Capture the cell that displays the provided text and extract its [X, Y] central coordinate. 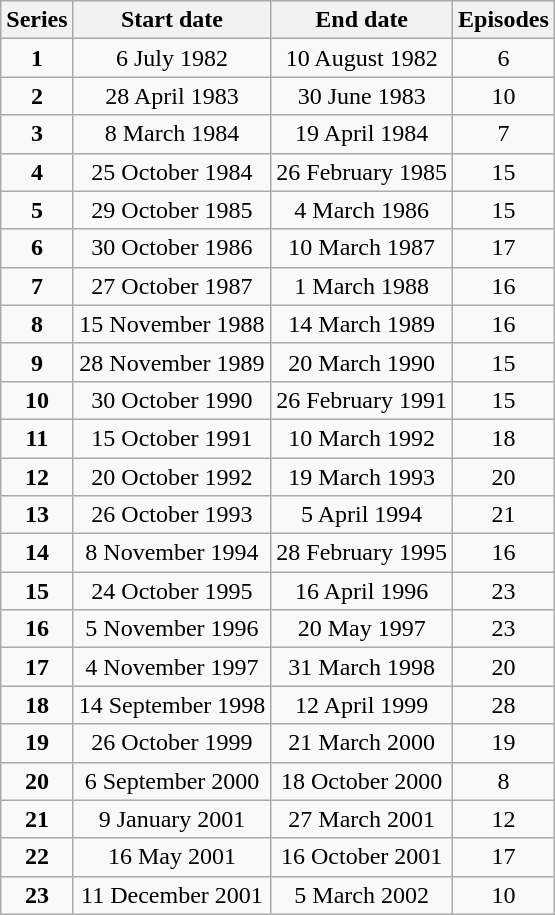
Series [37, 20]
16 May 2001 [172, 857]
9 [37, 362]
14 March 1989 [362, 324]
26 October 1999 [172, 743]
8 March 1984 [172, 134]
31 March 1998 [362, 667]
14 [37, 553]
4 November 1997 [172, 667]
9 January 2001 [172, 819]
26 October 1993 [172, 515]
28 [504, 705]
10 March 1987 [362, 248]
22 [37, 857]
20 October 1992 [172, 477]
8 November 1994 [172, 553]
28 November 1989 [172, 362]
30 June 1983 [362, 96]
5 [37, 210]
End date [362, 20]
4 [37, 172]
10 August 1982 [362, 58]
12 April 1999 [362, 705]
5 March 2002 [362, 895]
26 February 1991 [362, 400]
2 [37, 96]
19 March 1993 [362, 477]
25 October 1984 [172, 172]
27 October 1987 [172, 286]
28 February 1995 [362, 553]
28 April 1983 [172, 96]
6 September 2000 [172, 781]
24 October 1995 [172, 591]
15 November 1988 [172, 324]
26 February 1985 [362, 172]
11 December 2001 [172, 895]
30 October 1990 [172, 400]
4 March 1986 [362, 210]
21 March 2000 [362, 743]
29 October 1985 [172, 210]
30 October 1986 [172, 248]
27 March 2001 [362, 819]
16 April 1996 [362, 591]
13 [37, 515]
10 March 1992 [362, 438]
5 April 1994 [362, 515]
11 [37, 438]
18 October 2000 [362, 781]
20 May 1997 [362, 629]
Episodes [504, 20]
5 November 1996 [172, 629]
19 April 1984 [362, 134]
3 [37, 134]
6 July 1982 [172, 58]
Start date [172, 20]
20 March 1990 [362, 362]
16 October 2001 [362, 857]
1 [37, 58]
1 March 1988 [362, 286]
14 September 1998 [172, 705]
15 October 1991 [172, 438]
